Capture the cell that displays the provided text and extract its (X, Y) central coordinate. 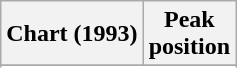
Chart (1993) (72, 34)
Peak position (189, 34)
